Extract the (X, Y) coordinate from the center of the cell holding the provided text.  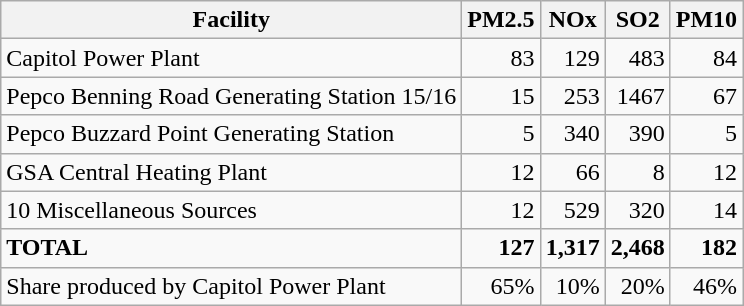
8 (638, 172)
NOx (572, 20)
253 (572, 96)
Share produced by Capitol Power Plant (232, 286)
1,317 (572, 248)
46% (706, 286)
Facility (232, 20)
Pepco Benning Road Generating Station 15/16 (232, 96)
2,468 (638, 248)
15 (501, 96)
Pepco Buzzard Point Generating Station (232, 134)
84 (706, 58)
10 Miscellaneous Sources (232, 210)
65% (501, 286)
TOTAL (232, 248)
390 (638, 134)
14 (706, 210)
GSA Central Heating Plant (232, 172)
529 (572, 210)
320 (638, 210)
67 (706, 96)
483 (638, 58)
10% (572, 286)
127 (501, 248)
PM2.5 (501, 20)
83 (501, 58)
340 (572, 134)
Capitol Power Plant (232, 58)
20% (638, 286)
66 (572, 172)
182 (706, 248)
SO2 (638, 20)
PM10 (706, 20)
1467 (638, 96)
129 (572, 58)
